Provide the [x, y] coordinate of the cell's center where the given text is located.  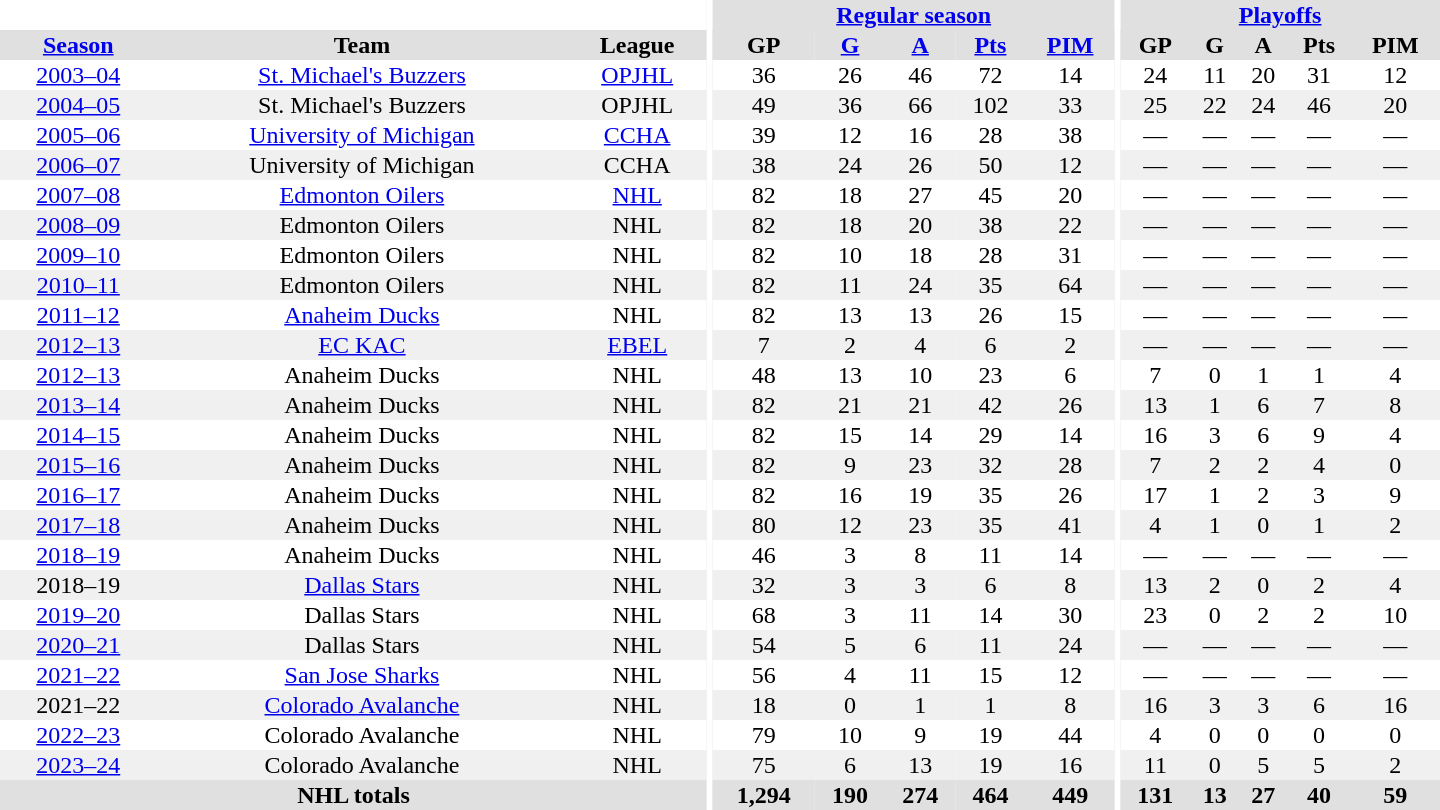
30 [1070, 615]
72 [990, 75]
Playoffs [1280, 15]
49 [764, 105]
25 [1155, 105]
59 [1395, 795]
2008–09 [78, 225]
190 [850, 795]
2007–08 [78, 195]
2014–15 [78, 435]
40 [1320, 795]
Regular season [913, 15]
League [637, 45]
44 [1070, 735]
50 [990, 165]
54 [764, 645]
42 [990, 405]
2016–17 [78, 495]
29 [990, 435]
2009–10 [78, 255]
80 [764, 525]
Season [78, 45]
2019–20 [78, 615]
2004–05 [78, 105]
66 [920, 105]
464 [990, 795]
2017–18 [78, 525]
Team [362, 45]
75 [764, 765]
17 [1155, 495]
39 [764, 135]
33 [1070, 105]
2022–23 [78, 735]
48 [764, 375]
2020–21 [78, 645]
56 [764, 675]
2003–04 [78, 75]
2005–06 [78, 135]
64 [1070, 285]
449 [1070, 795]
2010–11 [78, 285]
1,294 [764, 795]
San Jose Sharks [362, 675]
2015–16 [78, 465]
NHL totals [354, 795]
102 [990, 105]
79 [764, 735]
2023–24 [78, 765]
45 [990, 195]
2013–14 [78, 405]
EC KAC [362, 345]
2006–07 [78, 165]
274 [920, 795]
EBEL [637, 345]
2011–12 [78, 315]
131 [1155, 795]
68 [764, 615]
41 [1070, 525]
